Output the [X, Y] coordinate of the center of the cell containing the given text.  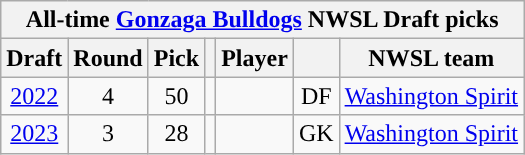
Pick [176, 58]
2023 [34, 134]
50 [176, 96]
2022 [34, 96]
3 [108, 134]
28 [176, 134]
4 [108, 96]
GK [316, 134]
Draft [34, 58]
NWSL team [431, 58]
DF [316, 96]
All-time Gonzaga Bulldogs NWSL Draft picks [262, 20]
Round [108, 58]
Player [255, 58]
